Determine the [X, Y] coordinate at the center of the cell enclosing the given text.  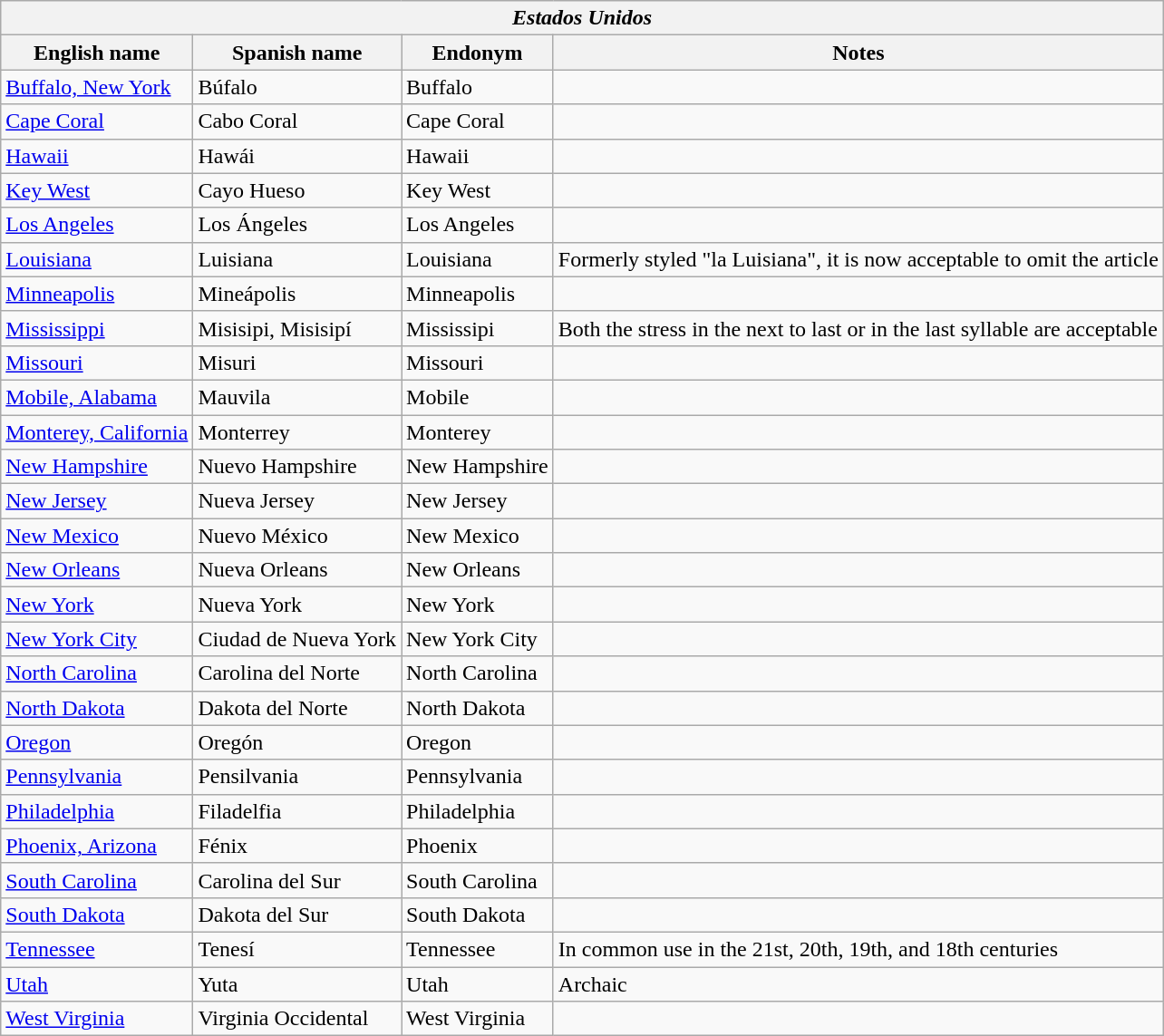
Cayo Hueso [297, 190]
Spanish name [297, 53]
Buffalo [478, 87]
Nuevo Hampshire [297, 467]
Búfalo [297, 87]
In common use in the 21st, 20th, 19th, and 18th centuries [858, 949]
Monterrey [297, 432]
English name [97, 53]
Dakota del Norte [297, 708]
Misisipi, Misisipí [297, 328]
Mobile, Alabama [97, 397]
Nueva York [297, 605]
Filadelfia [297, 811]
Monterey [478, 432]
Formerly styled "la Luisiana", it is now acceptable to omit the article [858, 259]
Endonym [478, 53]
Oregón [297, 742]
Nueva Orleans [297, 570]
Buffalo, New York [97, 87]
Nueva Jersey [297, 501]
Estados Unidos [582, 18]
Both the stress in the next to last or in the last syllable are acceptable [858, 328]
Ciudad de Nueva York [297, 639]
Misuri [297, 363]
Luisiana [297, 259]
Mauvila [297, 397]
Mississipi [478, 328]
Phoenix, Arizona [97, 846]
Cabo Coral [297, 121]
Notes [858, 53]
Carolina del Sur [297, 880]
Pensilvania [297, 777]
Carolina del Norte [297, 673]
Nuevo México [297, 536]
Virginia Occidental [297, 1019]
Monterey, California [97, 432]
Mobile [478, 397]
Mineápolis [297, 294]
Fénix [297, 846]
Tenesí [297, 949]
Archaic [858, 983]
Los Ángeles [297, 225]
Phoenix [478, 846]
Dakota del Sur [297, 915]
Mississippi [97, 328]
Hawái [297, 156]
Yuta [297, 983]
